Output the [x, y] coordinate of the center of the cell containing the given text.  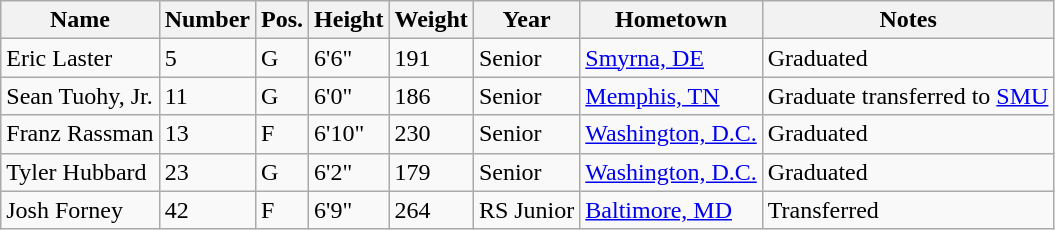
Franz Rassman [80, 134]
Memphis, TN [671, 96]
Smyrna, DE [671, 58]
Notes [908, 20]
Hometown [671, 20]
Weight [431, 20]
Pos. [282, 20]
230 [431, 134]
Year [526, 20]
Transferred [908, 210]
186 [431, 96]
Eric Laster [80, 58]
Number [207, 20]
5 [207, 58]
RS Junior [526, 210]
Sean Tuohy, Jr. [80, 96]
6'0" [349, 96]
6'2" [349, 172]
Height [349, 20]
Josh Forney [80, 210]
6'9" [349, 210]
23 [207, 172]
179 [431, 172]
264 [431, 210]
Baltimore, MD [671, 210]
42 [207, 210]
191 [431, 58]
Name [80, 20]
11 [207, 96]
6'6" [349, 58]
6'10" [349, 134]
Tyler Hubbard [80, 172]
Graduate transferred to SMU [908, 96]
13 [207, 134]
